Capture the cell that displays the provided text and extract its (x, y) central coordinate. 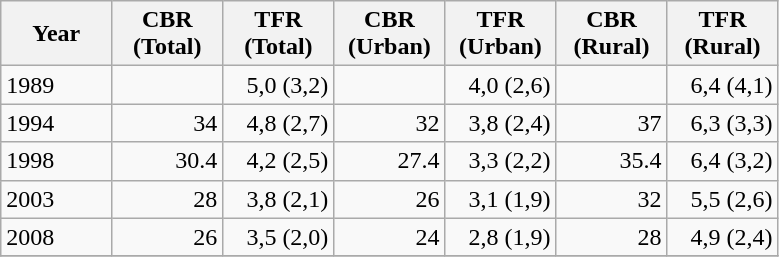
3,8 (2,1) (278, 199)
TFR (Rural) (722, 34)
6,4 (4,1) (722, 85)
3,8 (2,4) (500, 123)
3,1 (1,9) (500, 199)
5,5 (2,6) (722, 199)
1989 (56, 85)
2,8 (1,9) (500, 237)
37 (612, 123)
TFR (Total) (278, 34)
2003 (56, 199)
CBR (Urban) (390, 34)
3,5 (2,0) (278, 237)
4,0 (2,6) (500, 85)
2008 (56, 237)
Year (56, 34)
5,0 (3,2) (278, 85)
4,2 (2,5) (278, 161)
27.4 (390, 161)
3,3 (2,2) (500, 161)
24 (390, 237)
1994 (56, 123)
6,3 (3,3) (722, 123)
30.4 (168, 161)
CBR (Rural) (612, 34)
4,9 (2,4) (722, 237)
TFR (Urban) (500, 34)
4,8 (2,7) (278, 123)
CBR (Total) (168, 34)
1998 (56, 161)
34 (168, 123)
6,4 (3,2) (722, 161)
35.4 (612, 161)
